Return the (x, y) coordinate for the center point of the cell that contains the specified text.  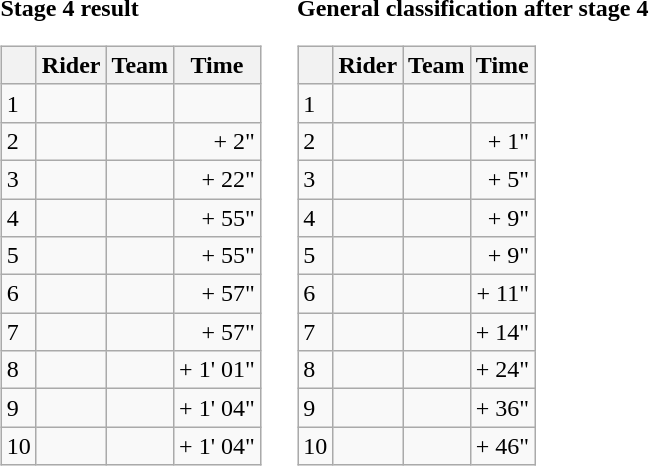
+ 11" (502, 294)
+ 1" (502, 141)
+ 36" (502, 408)
+ 1' 01" (218, 370)
+ 5" (502, 179)
+ 24" (502, 370)
+ 22" (218, 179)
+ 2" (218, 141)
+ 46" (502, 446)
+ 14" (502, 332)
